Locate the cell with the specified text and output its (X, Y) center coordinate. 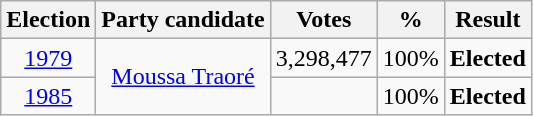
1979 (48, 58)
Election (48, 20)
Party candidate (183, 20)
% (410, 20)
Result (488, 20)
3,298,477 (324, 58)
Moussa Traoré (183, 77)
1985 (48, 96)
Votes (324, 20)
